Provide the (x, y) coordinate of the cell's center where the given text is located.  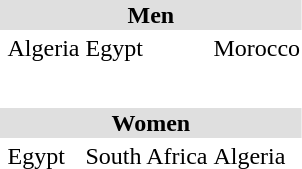
Morocco (257, 48)
Egypt (146, 48)
Men (151, 15)
Algeria (44, 48)
Women (151, 123)
